Return [X, Y] of the center of cell containing provided text 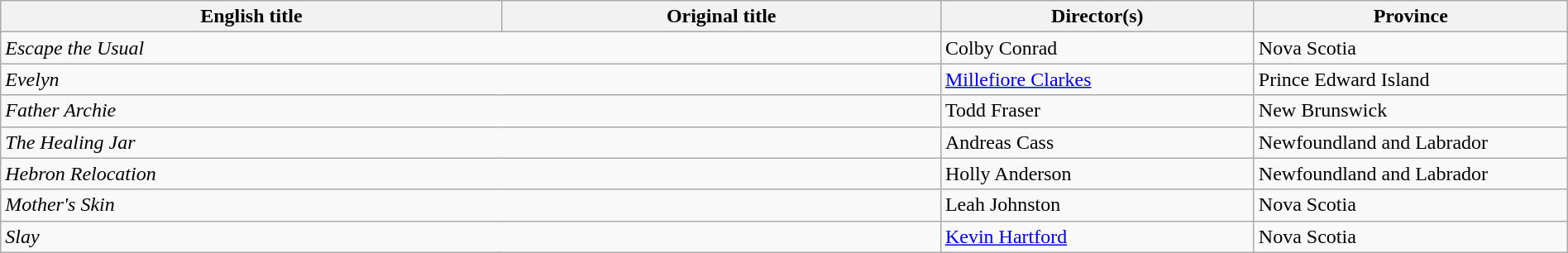
Province [1411, 17]
Holly Anderson [1097, 174]
The Healing Jar [471, 142]
Hebron Relocation [471, 174]
Colby Conrad [1097, 48]
Kevin Hartford [1097, 236]
Father Archie [471, 111]
Director(s) [1097, 17]
New Brunswick [1411, 111]
Evelyn [471, 79]
Slay [471, 236]
Mother's Skin [471, 205]
Original title [721, 17]
Leah Johnston [1097, 205]
Todd Fraser [1097, 111]
Escape the Usual [471, 48]
English title [251, 17]
Prince Edward Island [1411, 79]
Millefiore Clarkes [1097, 79]
Andreas Cass [1097, 142]
